Extract the (X, Y) coordinate from the center of the cell holding the provided text.  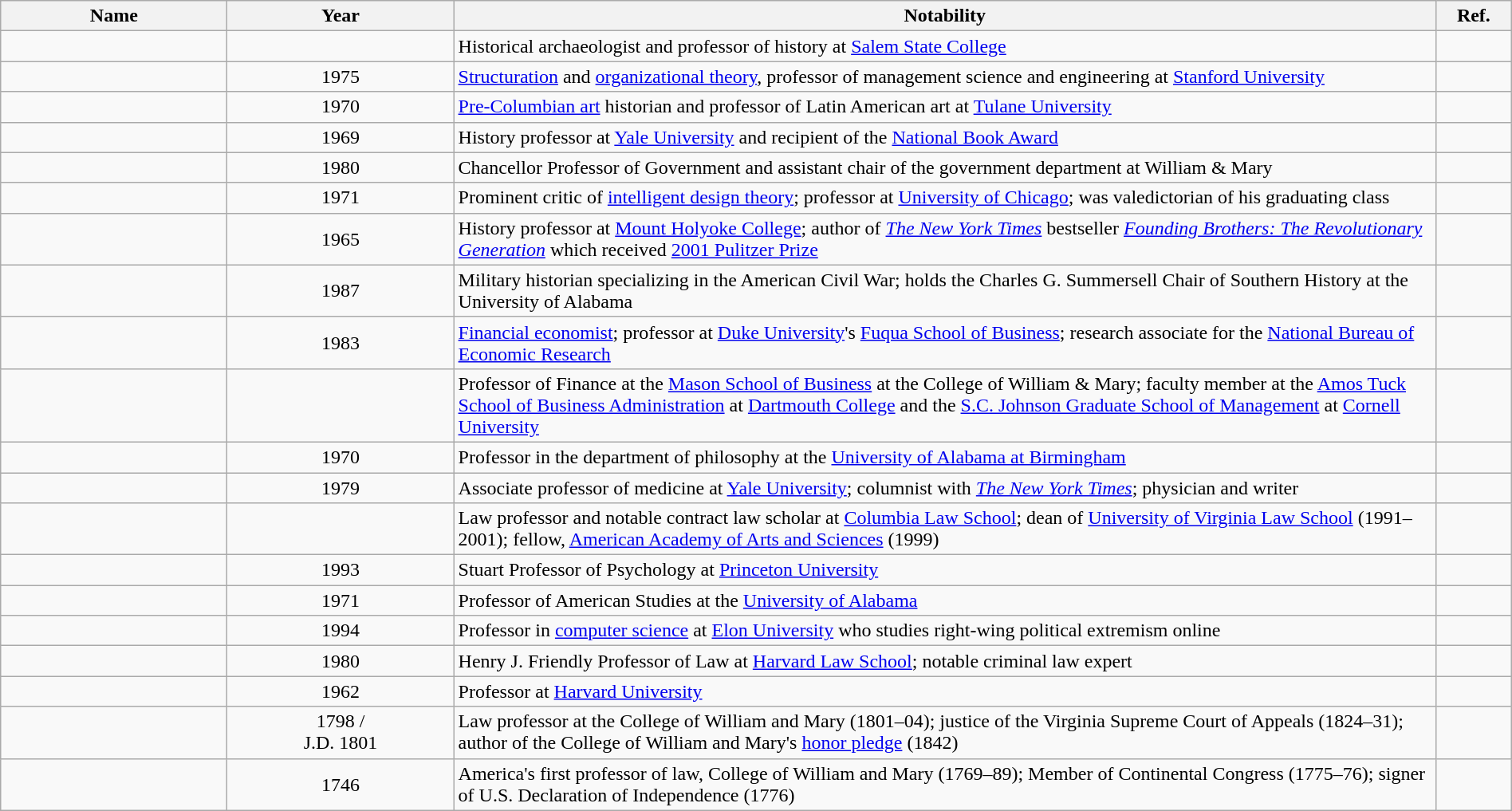
Military historian specializing in the American Civil War; holds the Charles G. Summersell Chair of Southern History at the University of Alabama (944, 290)
Henry J. Friendly Professor of Law at Harvard Law School; notable criminal law expert (944, 661)
1969 (341, 137)
Historical archaeologist and professor of history at Salem State College (944, 46)
Associate professor of medicine at Yale University; columnist with The New York Times; physician and writer (944, 487)
1965 (341, 239)
Notability (944, 16)
Financial economist; professor at Duke University's Fuqua School of Business; research associate for the National Bureau of Economic Research (944, 343)
Professor in the department of philosophy at the University of Alabama at Birmingham (944, 457)
1746 (341, 785)
1798 /J.D. 1801 (341, 732)
Name (114, 16)
Year (341, 16)
1993 (341, 570)
Professor of American Studies at the University of Alabama (944, 600)
Professor at Harvard University (944, 691)
1987 (341, 290)
1994 (341, 631)
History professor at Yale University and recipient of the National Book Award (944, 137)
Structuration and organizational theory, professor of management science and engineering at Stanford University (944, 77)
1975 (341, 77)
1983 (341, 343)
Pre-Columbian art historian and professor of Latin American art at Tulane University (944, 107)
Chancellor Professor of Government and assistant chair of the government department at William & Mary (944, 167)
Professor in computer science at Elon University who studies right-wing political extremism online (944, 631)
Ref. (1474, 16)
1979 (341, 487)
Prominent critic of intelligent design theory; professor at University of Chicago; was valedictorian of his graduating class (944, 198)
Stuart Professor of Psychology at Princeton University (944, 570)
1962 (341, 691)
